From the cell containing the given text, extract its center point as (X, Y) coordinate. 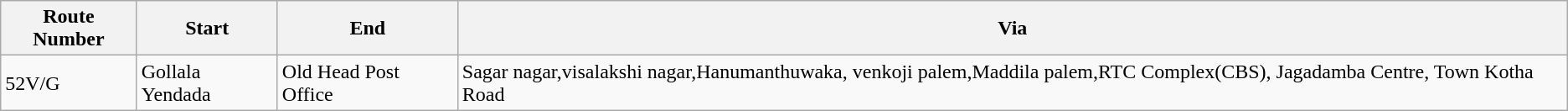
52V/G (69, 82)
Via (1012, 29)
Sagar nagar,visalakshi nagar,Hanumanthuwaka, venkoji palem,Maddila palem,RTC Complex(CBS), Jagadamba Centre, Town Kotha Road (1012, 82)
Route Number (69, 29)
Start (207, 29)
Gollala Yendada (207, 82)
End (367, 29)
Old Head Post Office (367, 82)
